Search for the cell housing the specified text and yield its (x, y) center coordinate. 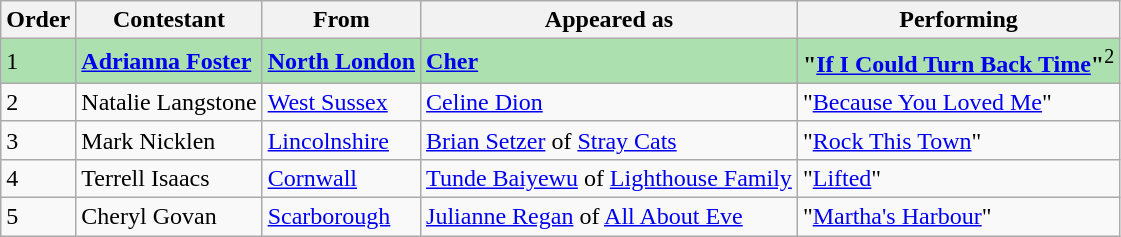
Brian Setzer of Stray Cats (610, 140)
Contestant (169, 20)
Terrell Isaacs (169, 178)
Order (38, 20)
"Rock This Town" (958, 140)
2 (38, 102)
Lincolnshire (341, 140)
4 (38, 178)
Performing (958, 20)
1 (38, 62)
Cheryl Govan (169, 217)
Adrianna Foster (169, 62)
"If I Could Turn Back Time"2 (958, 62)
North London (341, 62)
Mark Nicklen (169, 140)
Scarborough (341, 217)
5 (38, 217)
Natalie Langstone (169, 102)
Tunde Baiyewu of Lighthouse Family (610, 178)
3 (38, 140)
Celine Dion (610, 102)
From (341, 20)
Appeared as (610, 20)
"Martha's Harbour" (958, 217)
"Lifted" (958, 178)
Cornwall (341, 178)
Cher (610, 62)
Julianne Regan of All About Eve (610, 217)
"Because You Loved Me" (958, 102)
West Sussex (341, 102)
